Locate the cell with the specified text and output its [x, y] center coordinate. 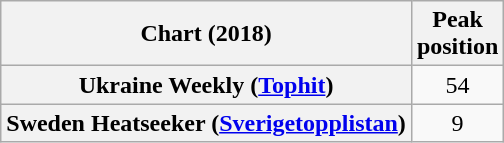
Sweden Heatseeker (Sverigetopplistan) [206, 123]
Ukraine Weekly (Tophit) [206, 85]
Peak position [457, 34]
9 [457, 123]
54 [457, 85]
Chart (2018) [206, 34]
